Pinpoint the cell where the given text exists, returning its [x, y] midpoint coordinate. 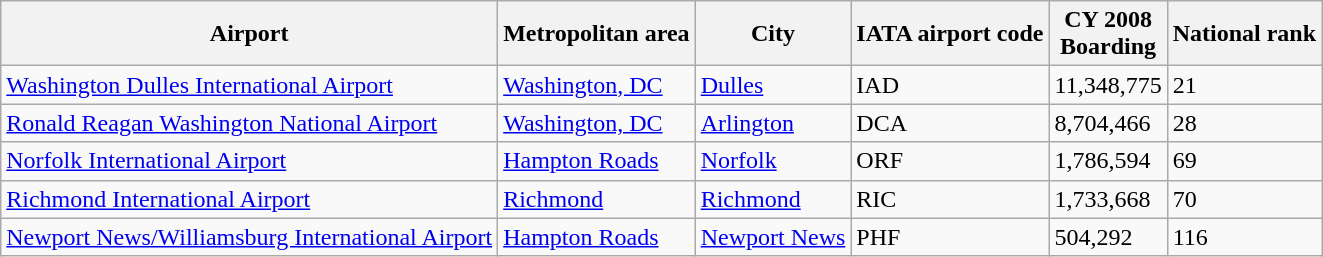
IAD [950, 85]
Dulles [773, 85]
Richmond International Airport [250, 199]
Arlington [773, 123]
1,733,668 [1108, 199]
Norfolk [773, 161]
1,786,594 [1108, 161]
69 [1244, 161]
11,348,775 [1108, 85]
DCA [950, 123]
Ronald Reagan Washington National Airport [250, 123]
RIC [950, 199]
Washington Dulles International Airport [250, 85]
Metropolitan area [596, 34]
IATA airport code [950, 34]
116 [1244, 237]
Airport [250, 34]
National rank [1244, 34]
28 [1244, 123]
8,704,466 [1108, 123]
70 [1244, 199]
City [773, 34]
Newport News/Williamsburg International Airport [250, 237]
CY 2008 Boarding [1108, 34]
Norfolk International Airport [250, 161]
ORF [950, 161]
504,292 [1108, 237]
21 [1244, 85]
Newport News [773, 237]
PHF [950, 237]
